Locate the cell with the specified text and output its [X, Y] center coordinate. 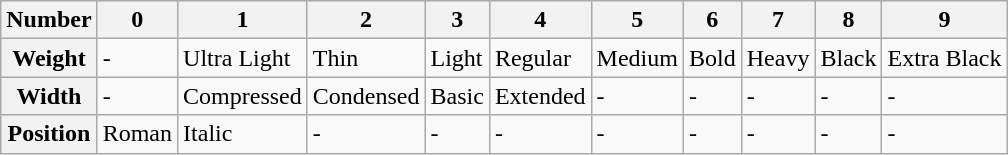
Bold [712, 58]
Ultra Light [243, 58]
Width [49, 96]
1 [243, 20]
Number [49, 20]
Compressed [243, 96]
5 [637, 20]
Regular [540, 58]
Extended [540, 96]
Italic [243, 134]
0 [137, 20]
9 [944, 20]
Medium [637, 58]
Light [457, 58]
Black [848, 58]
6 [712, 20]
Weight [49, 58]
3 [457, 20]
Condensed [366, 96]
Position [49, 134]
Thin [366, 58]
Heavy [778, 58]
8 [848, 20]
4 [540, 20]
Roman [137, 134]
2 [366, 20]
Extra Black [944, 58]
Basic [457, 96]
7 [778, 20]
